Return the [x, y] coordinate for the center point of the cell that contains the specified text.  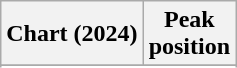
Chart (2024) [72, 34]
Peakposition [189, 34]
